Locate the cell with the specified text and output its [X, Y] center coordinate. 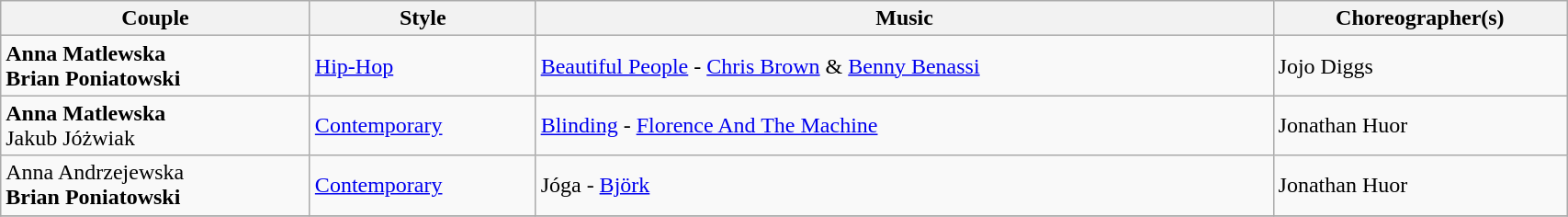
Couple [156, 18]
Blinding - Florence And The Machine [904, 125]
Style [423, 18]
Anna AndrzejewskaBrian Poniatowski [156, 186]
Jóga - Björk [904, 186]
Hip-Hop [423, 66]
Choreographer(s) [1420, 18]
Anna MatlewskaBrian Poniatowski [156, 66]
Anna MatlewskaJakub Jóżwiak [156, 125]
Music [904, 18]
Jojo Diggs [1420, 66]
Beautiful People - Chris Brown & Benny Benassi [904, 66]
